Return (x, y) of the center of cell containing provided text 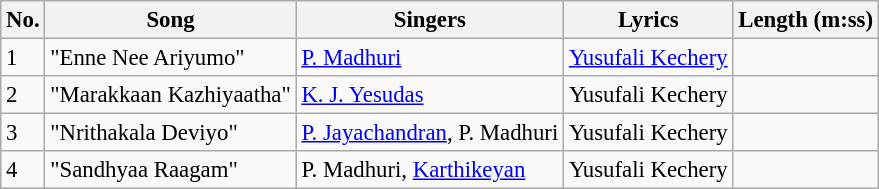
4 (23, 170)
P. Madhuri, Karthikeyan (430, 170)
K. J. Yesudas (430, 95)
"Enne Nee Ariyumo" (170, 58)
2 (23, 95)
Length (m:ss) (806, 20)
No. (23, 20)
"Nrithakala Deviyo" (170, 133)
P. Madhuri (430, 58)
3 (23, 133)
"Sandhyaa Raagam" (170, 170)
Lyrics (648, 20)
P. Jayachandran, P. Madhuri (430, 133)
Song (170, 20)
1 (23, 58)
Singers (430, 20)
"Marakkaan Kazhiyaatha" (170, 95)
